Locate the cell with the specified text and output its [x, y] center coordinate. 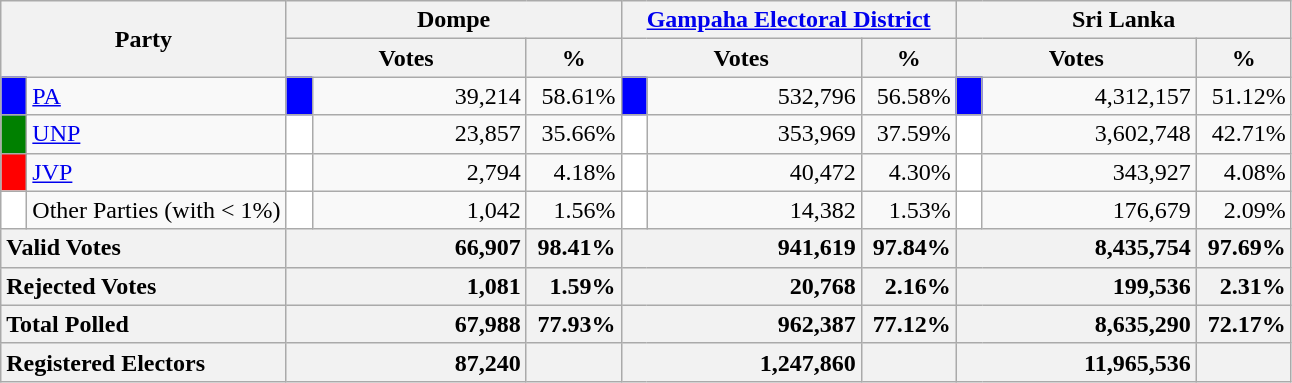
PA [156, 96]
97.84% [908, 248]
2,794 [419, 172]
14,382 [754, 210]
1,247,860 [741, 362]
343,927 [1089, 172]
8,435,754 [1076, 248]
1,042 [419, 210]
23,857 [419, 134]
Other Parties (with < 1%) [156, 210]
532,796 [754, 96]
8,635,290 [1076, 324]
2.16% [908, 286]
Dompe [454, 20]
Valid Votes [144, 248]
Rejected Votes [144, 286]
98.41% [574, 248]
67,988 [406, 324]
77.93% [574, 324]
353,969 [754, 134]
58.61% [574, 96]
4.08% [1244, 172]
JVP [156, 172]
1.53% [908, 210]
4,312,157 [1089, 96]
941,619 [741, 248]
Sri Lanka [1124, 20]
3,602,748 [1089, 134]
87,240 [406, 362]
51.12% [1244, 96]
39,214 [419, 96]
962,387 [741, 324]
2.09% [1244, 210]
1.59% [574, 286]
1,081 [406, 286]
40,472 [754, 172]
66,907 [406, 248]
1.56% [574, 210]
37.59% [908, 134]
42.71% [1244, 134]
56.58% [908, 96]
Registered Electors [144, 362]
35.66% [574, 134]
2.31% [1244, 286]
Gampaha Electoral District [788, 20]
72.17% [1244, 324]
Party [144, 39]
97.69% [1244, 248]
Total Polled [144, 324]
4.30% [908, 172]
20,768 [741, 286]
4.18% [574, 172]
176,679 [1089, 210]
11,965,536 [1076, 362]
77.12% [908, 324]
UNP [156, 134]
199,536 [1076, 286]
